Find where the given text appears and provide that cell's center as (X, Y) coordinate. 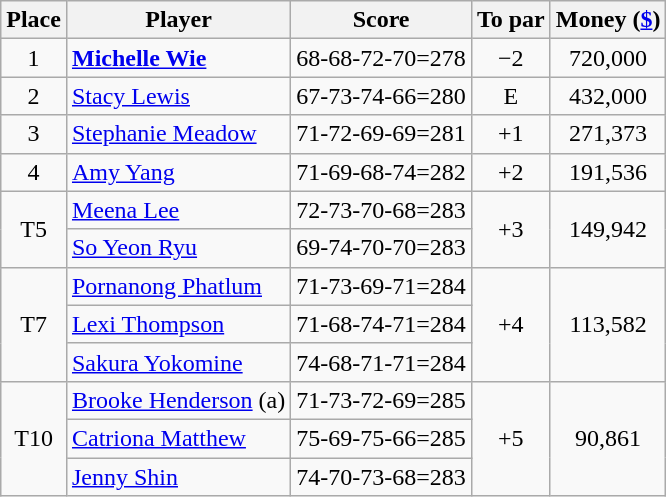
68-68-72-70=278 (382, 58)
720,000 (608, 58)
Michelle Wie (178, 58)
71-73-72-69=285 (382, 400)
Pornanong Phatlum (178, 286)
113,582 (608, 324)
Catriona Matthew (178, 438)
3 (34, 134)
191,536 (608, 172)
+5 (510, 438)
74-70-73-68=283 (382, 477)
Stephanie Meadow (178, 134)
+2 (510, 172)
So Yeon Ryu (178, 248)
T10 (34, 438)
Place (34, 20)
90,861 (608, 438)
−2 (510, 58)
149,942 (608, 229)
+3 (510, 229)
432,000 (608, 96)
71-68-74-71=284 (382, 324)
Jenny Shin (178, 477)
To par (510, 20)
T7 (34, 324)
+4 (510, 324)
T5 (34, 229)
E (510, 96)
Player (178, 20)
Sakura Yokomine (178, 362)
75-69-75-66=285 (382, 438)
271,373 (608, 134)
71-72-69-69=281 (382, 134)
+1 (510, 134)
1 (34, 58)
2 (34, 96)
Stacy Lewis (178, 96)
67-73-74-66=280 (382, 96)
Score (382, 20)
72-73-70-68=283 (382, 210)
71-69-68-74=282 (382, 172)
74-68-71-71=284 (382, 362)
Amy Yang (178, 172)
Meena Lee (178, 210)
Lexi Thompson (178, 324)
Money ($) (608, 20)
69-74-70-70=283 (382, 248)
4 (34, 172)
Brooke Henderson (a) (178, 400)
71-73-69-71=284 (382, 286)
